Locate the cell with the specified text and output its (x, y) center coordinate. 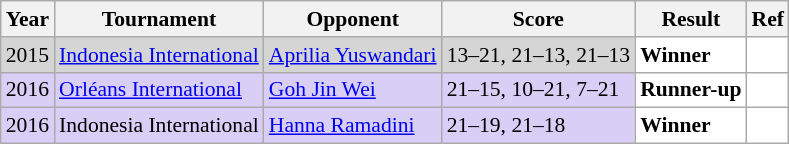
Aprilia Yuswandari (353, 55)
Runner-up (690, 90)
Hanna Ramadini (353, 126)
21–19, 21–18 (539, 126)
13–21, 21–13, 21–13 (539, 55)
Goh Jin Wei (353, 90)
Result (690, 19)
Tournament (159, 19)
21–15, 10–21, 7–21 (539, 90)
Orléans International (159, 90)
Ref (767, 19)
Score (539, 19)
Opponent (353, 19)
Year (28, 19)
2015 (28, 55)
